Output the (x, y) coordinate of the center of the cell containing the given text.  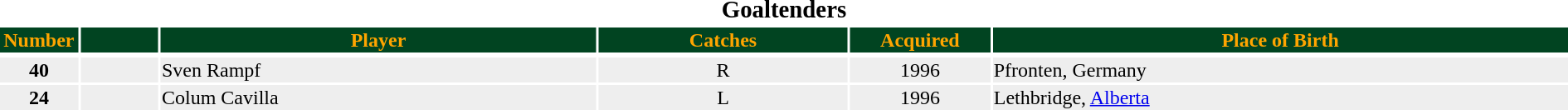
R (723, 70)
24 (39, 97)
L (723, 97)
Lethbridge, Alberta (1280, 97)
Pfronten, Germany (1280, 70)
40 (39, 70)
Number (39, 40)
Catches (723, 40)
Player (378, 40)
Place of Birth (1280, 40)
Sven Rampf (378, 70)
Colum Cavilla (378, 97)
Acquired (919, 40)
